Return the (x, y) coordinate for the center point of the cell that contains the specified text.  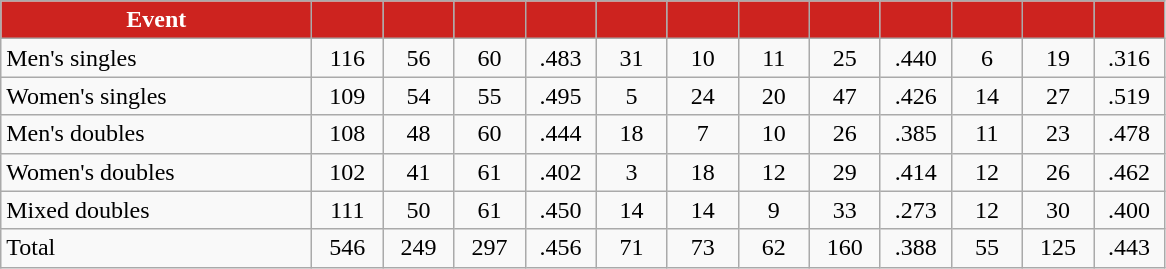
.426 (916, 96)
.388 (916, 248)
.519 (1130, 96)
3 (632, 172)
48 (418, 134)
.462 (1130, 172)
33 (844, 210)
.483 (560, 58)
62 (774, 248)
.400 (1130, 210)
24 (702, 96)
31 (632, 58)
41 (418, 172)
20 (774, 96)
23 (1058, 134)
249 (418, 248)
Women's singles (156, 96)
30 (1058, 210)
111 (348, 210)
6 (986, 58)
73 (702, 248)
108 (348, 134)
297 (490, 248)
116 (348, 58)
125 (1058, 248)
Event (156, 20)
19 (1058, 58)
9 (774, 210)
54 (418, 96)
.316 (1130, 58)
47 (844, 96)
.478 (1130, 134)
71 (632, 248)
Men's doubles (156, 134)
.444 (560, 134)
Women's doubles (156, 172)
160 (844, 248)
50 (418, 210)
29 (844, 172)
.443 (1130, 248)
.456 (560, 248)
27 (1058, 96)
Total (156, 248)
.385 (916, 134)
7 (702, 134)
546 (348, 248)
109 (348, 96)
25 (844, 58)
Mixed doubles (156, 210)
.414 (916, 172)
Men's singles (156, 58)
102 (348, 172)
.273 (916, 210)
.450 (560, 210)
56 (418, 58)
5 (632, 96)
.402 (560, 172)
.495 (560, 96)
.440 (916, 58)
